Find where the given text appears and provide that cell's center as (X, Y) coordinate. 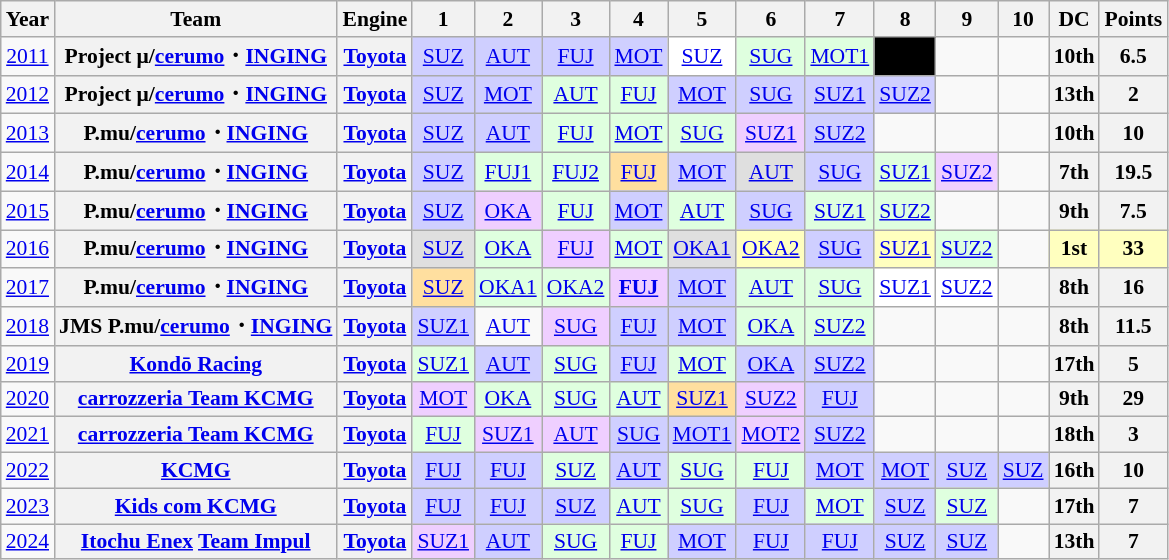
2021 (28, 435)
6.5 (1133, 56)
Kids com KCMG (196, 506)
Engine (374, 19)
MOT2 (770, 435)
Points (1133, 19)
2013 (28, 134)
JMS P.mu/cerumo・INGING (196, 326)
33 (1133, 250)
2019 (28, 364)
2024 (28, 542)
DC (1074, 19)
11.5 (1133, 326)
8 (905, 19)
Year (28, 19)
19.5 (1133, 172)
9 (967, 19)
2016 (28, 250)
2023 (28, 506)
29 (1133, 399)
2011 (28, 56)
2012 (28, 94)
KCMG (196, 471)
2020 (28, 399)
Team (196, 19)
6 (770, 19)
2015 (28, 210)
16th (1074, 471)
7th (1074, 172)
4 (638, 19)
16 (1133, 288)
2018 (28, 326)
2014 (28, 172)
Itochu Enex Team Impul (196, 542)
7.5 (1133, 210)
FUJ2 (576, 172)
2017 (28, 288)
FUJ1 (508, 172)
18th (1074, 435)
Kondō Racing (196, 364)
1 (443, 19)
2022 (28, 471)
1st (1074, 250)
